Identify which cell holds the provided text, then report its [x, y] central coordinate. 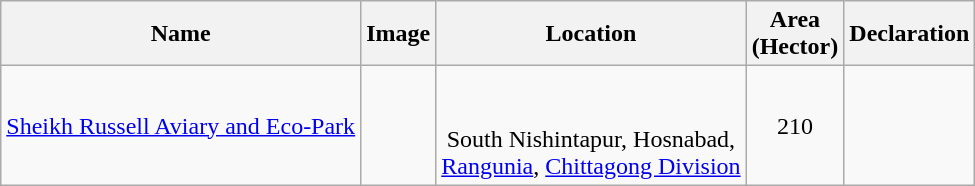
210 [795, 126]
Sheikh Russell Aviary and Eco-Park [181, 126]
South Nishintapur, Hosnabad, Rangunia, Chittagong Division [591, 126]
Area(Hector) [795, 34]
Name [181, 34]
Location [591, 34]
Image [398, 34]
Declaration [910, 34]
